Pinpoint the cell where the given text exists, returning its [x, y] midpoint coordinate. 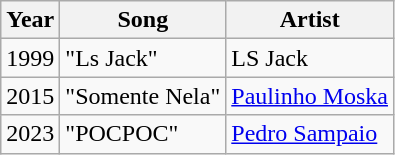
1999 [30, 58]
"Ls Jack" [143, 58]
Year [30, 20]
"Somente Nela" [143, 96]
LS Jack [310, 58]
2015 [30, 96]
Pedro Sampaio [310, 134]
Artist [310, 20]
Paulinho Moska [310, 96]
Song [143, 20]
2023 [30, 134]
"POCPOC" [143, 134]
